For the text-containing cell, return its midpoint in [X, Y] coordinate format. 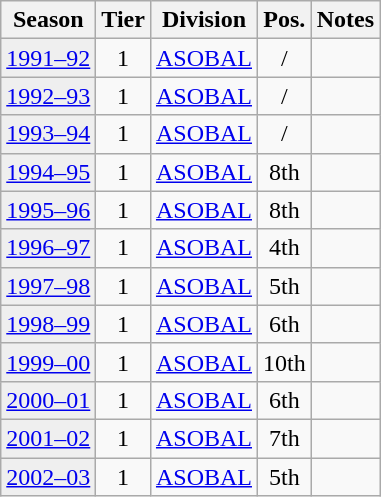
1996–97 [48, 248]
1994–95 [48, 172]
1992–93 [48, 96]
Division [204, 20]
4th [285, 248]
1993–94 [48, 134]
Pos. [285, 20]
1998–99 [48, 324]
2001–02 [48, 438]
Tier [124, 20]
10th [285, 362]
1997–98 [48, 286]
1995–96 [48, 210]
1999–00 [48, 362]
2002–03 [48, 477]
1991–92 [48, 58]
2000–01 [48, 400]
Season [48, 20]
Notes [345, 20]
7th [285, 438]
